Scan for the cell matching the given text and deliver its (x, y) coordinate at center. 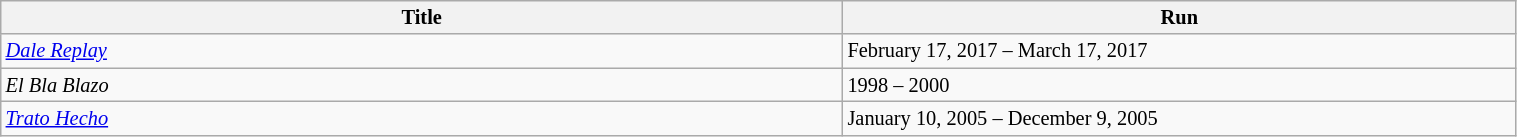
January 10, 2005 – December 9, 2005 (1180, 118)
Dale Replay (422, 51)
El Bla Blazo (422, 85)
Trato Hecho (422, 118)
Run (1180, 17)
Title (422, 17)
February 17, 2017 – March 17, 2017 (1180, 51)
1998 – 2000 (1180, 85)
